Identify which cell holds the provided text, then report its (X, Y) central coordinate. 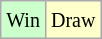
Draw (72, 20)
Win (24, 20)
